From the cell containing the given text, extract its center point as [X, Y] coordinate. 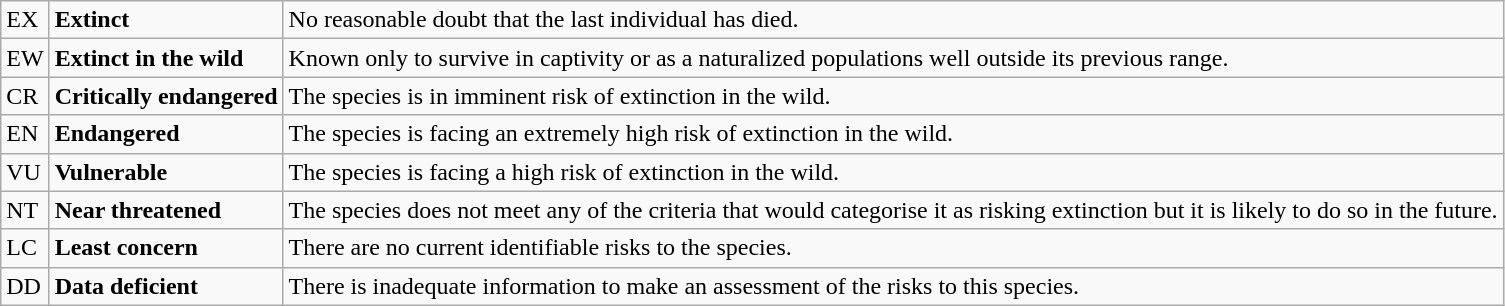
There are no current identifiable risks to the species. [893, 248]
DD [25, 286]
Near threatened [166, 210]
CR [25, 96]
Critically endangered [166, 96]
Data deficient [166, 286]
EW [25, 58]
NT [25, 210]
Known only to survive in captivity or as a naturalized populations well outside its previous range. [893, 58]
Extinct [166, 20]
Endangered [166, 134]
No reasonable doubt that the last individual has died. [893, 20]
Vulnerable [166, 172]
There is inadequate information to make an assessment of the risks to this species. [893, 286]
EN [25, 134]
EX [25, 20]
VU [25, 172]
Least concern [166, 248]
The species is facing an extremely high risk of extinction in the wild. [893, 134]
LC [25, 248]
The species is in imminent risk of extinction in the wild. [893, 96]
Extinct in the wild [166, 58]
The species is facing a high risk of extinction in the wild. [893, 172]
The species does not meet any of the criteria that would categorise it as risking extinction but it is likely to do so in the future. [893, 210]
